Extract the (X, Y) coordinate from the center of the cell holding the provided text.  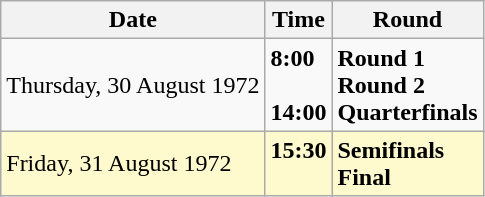
Thursday, 30 August 1972 (133, 85)
Date (133, 20)
Friday, 31 August 1972 (133, 164)
15:30 (298, 164)
Round (408, 20)
8:00 14:00 (298, 85)
SemifinalsFinal (408, 164)
Time (298, 20)
Round 1Round 2Quarterfinals (408, 85)
